Locate the cell with the specified text and output its [X, Y] center coordinate. 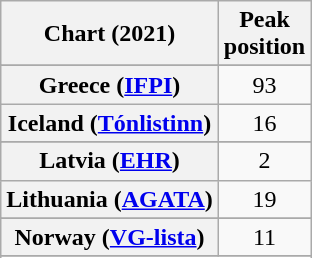
93 [264, 85]
16 [264, 123]
Latvia (EHR) [110, 161]
11 [264, 237]
2 [264, 161]
Greece (IFPI) [110, 85]
19 [264, 199]
Lithuania (AGATA) [110, 199]
Iceland (Tónlistinn) [110, 123]
Peakposition [264, 34]
Chart (2021) [110, 34]
Norway (VG-lista) [110, 237]
